For the text-containing cell, return its midpoint in [X, Y] coordinate format. 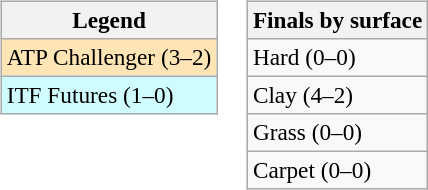
Legend [108, 20]
ITF Futures (1–0) [108, 95]
Carpet (0–0) [337, 171]
Clay (4–2) [337, 95]
Hard (0–0) [337, 57]
Finals by surface [337, 20]
Grass (0–0) [337, 133]
ATP Challenger (3–2) [108, 57]
